Capture the cell that displays the provided text and extract its (X, Y) central coordinate. 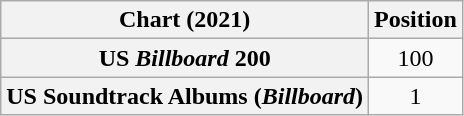
100 (416, 58)
Position (416, 20)
Chart (2021) (185, 20)
US Billboard 200 (185, 58)
US Soundtrack Albums (Billboard) (185, 96)
1 (416, 96)
